Output the (X, Y) coordinate of the center of the cell containing the given text.  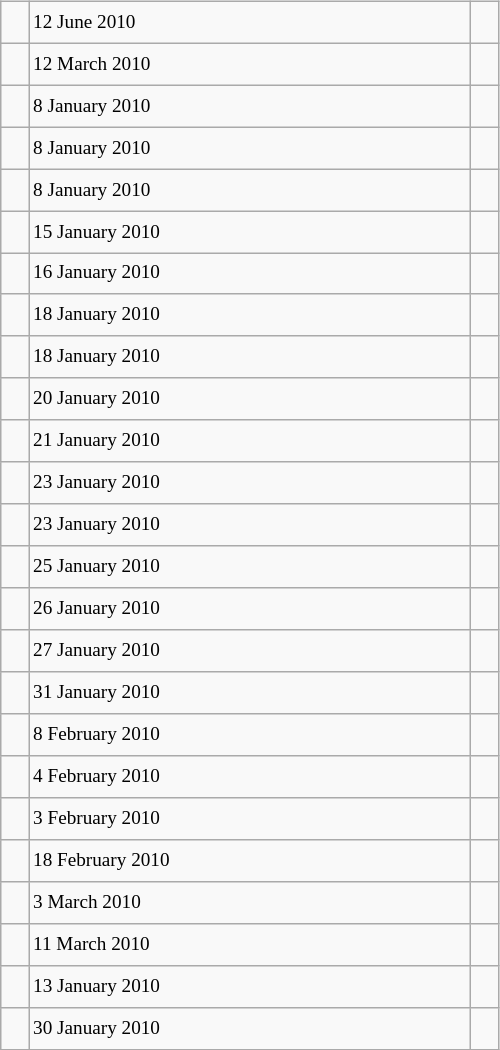
3 March 2010 (249, 902)
25 January 2010 (249, 567)
3 February 2010 (249, 819)
31 January 2010 (249, 693)
26 January 2010 (249, 609)
18 February 2010 (249, 861)
11 March 2010 (249, 944)
12 June 2010 (249, 22)
21 January 2010 (249, 441)
16 January 2010 (249, 274)
13 January 2010 (249, 986)
30 January 2010 (249, 1028)
8 February 2010 (249, 735)
27 January 2010 (249, 651)
20 January 2010 (249, 399)
15 January 2010 (249, 232)
4 February 2010 (249, 777)
12 March 2010 (249, 64)
